Identify which cell holds the provided text, then report its (X, Y) central coordinate. 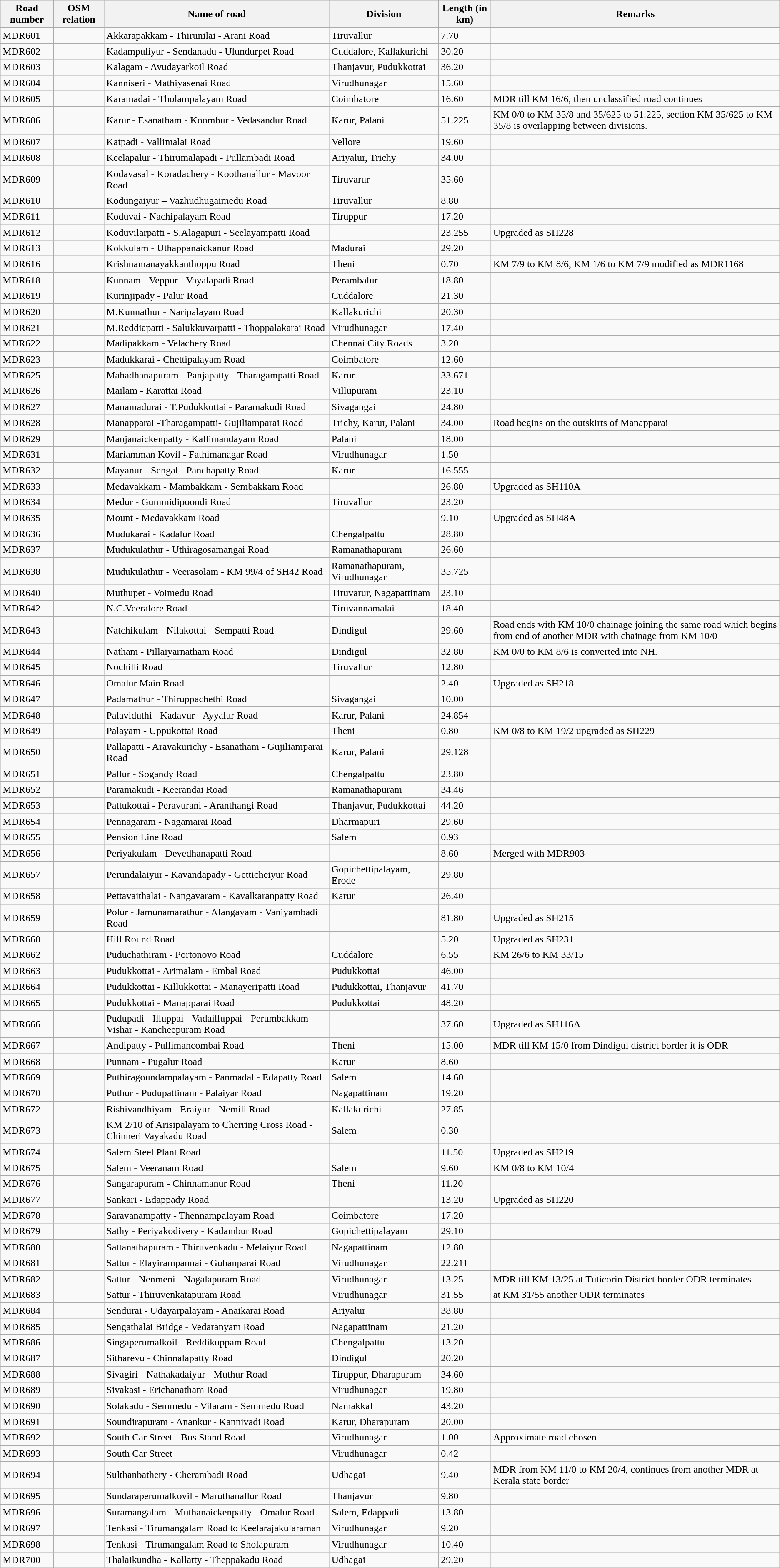
Salem Steel Plant Road (217, 1152)
MDR672 (27, 1109)
MDR684 (27, 1310)
21.30 (465, 296)
Pudukkottai - Manapparai Road (217, 1002)
KM 7/9 to KM 8/6, KM 1/6 to KM 7/9 modified as MDR1168 (635, 264)
Tiruvarur, Nagapattinam (384, 593)
24.854 (465, 715)
Andipatty - Pullimancombai Road (217, 1045)
Sangarapuram - Chinnamanur Road (217, 1184)
MDR658 (27, 896)
Karamadai - Tholampalayam Road (217, 99)
MDR601 (27, 35)
MDR620 (27, 312)
Upgraded as SH110A (635, 486)
Length (in km) (465, 14)
20.20 (465, 1358)
MDR626 (27, 391)
35.60 (465, 179)
36.20 (465, 67)
Gopichettipalayam, Erode (384, 874)
M.Reddiapatti - Salukkuvarpatti - Thoppalakarai Road (217, 328)
Manapparai -Tharagampatti- Gujiliamparai Road (217, 423)
MDR618 (27, 280)
23.20 (465, 502)
Medavakkam - Mambakkam - Sembakkam Road (217, 486)
Chennai City Roads (384, 343)
Upgraded as SH219 (635, 1152)
Pension Line Road (217, 837)
31.55 (465, 1295)
MDR692 (27, 1438)
MDR662 (27, 955)
Padamathur - Thiruppachethi Road (217, 699)
Villupuram (384, 391)
MDR627 (27, 407)
5.20 (465, 939)
11.20 (465, 1184)
Pudukkottai, Thanjavur (384, 987)
Pudukkottai - Killukkottai - Manayeripatti Road (217, 987)
Muthupet - Voimedu Road (217, 593)
MDR611 (27, 216)
Sattur - Thiruvenkatapuram Road (217, 1295)
17.40 (465, 328)
Rishivandhiyam - Eraiyur - Nemili Road (217, 1109)
Sathy - Periyakodivery - Kadambur Road (217, 1231)
MDR631 (27, 454)
15.00 (465, 1045)
MDR633 (27, 486)
Paramakudi - Keerandai Road (217, 790)
MDR610 (27, 200)
Sendurai - Udayarpalayam - Anaikarai Road (217, 1310)
MDR612 (27, 232)
N.C.Veeralore Road (217, 609)
10.00 (465, 699)
Mayanur - Sengal - Panchapatty Road (217, 470)
Mailam - Karattai Road (217, 391)
Name of road (217, 14)
MDR622 (27, 343)
21.20 (465, 1327)
Nochilli Road (217, 667)
15.60 (465, 83)
Sivakasi - Erichanatham Road (217, 1390)
Thanjavur (384, 1496)
Sivagiri - Nathakadaiyur - Muthur Road (217, 1374)
Akkarapakkam - Thirunilai - Arani Road (217, 35)
Approximate road chosen (635, 1438)
MDR666 (27, 1024)
Kanniseri - Mathiyasenai Road (217, 83)
MDR669 (27, 1077)
MDR650 (27, 752)
43.20 (465, 1406)
6.55 (465, 955)
18.00 (465, 438)
Madurai (384, 248)
MDR608 (27, 158)
Natchikulam - Nilakottai - Sempatti Road (217, 630)
Saravanampatty - Thennampalayam Road (217, 1215)
MDR613 (27, 248)
MDR680 (27, 1247)
MDR632 (27, 470)
Mudukulathur - Veerasolam - KM 99/4 of SH42 Road (217, 571)
Upgraded as SH48A (635, 518)
MDR635 (27, 518)
0.80 (465, 731)
MDR644 (27, 651)
MDR660 (27, 939)
22.211 (465, 1263)
MDR665 (27, 1002)
19.20 (465, 1093)
0.70 (465, 264)
MDR693 (27, 1453)
Division (384, 14)
Dharmapuri (384, 822)
2.40 (465, 683)
Kadampuliyur - Sendanadu - Ulundurpet Road (217, 51)
33.671 (465, 375)
KM 0/0 to KM 8/6 is converted into NH. (635, 651)
MDR609 (27, 179)
MDR654 (27, 822)
Sattur - Elayirampannai - Guhanparai Road (217, 1263)
Natham - Pillaiyarnatham Road (217, 651)
MDR652 (27, 790)
Road ends with KM 10/0 chainage joining the same road which begins from end of another MDR with chainage from KM 10/0 (635, 630)
M.Kunnathur - Naripalayam Road (217, 312)
Namakkal (384, 1406)
MDR685 (27, 1327)
Upgraded as SH231 (635, 939)
MDR642 (27, 609)
7.70 (465, 35)
Perundalaiyur - Kavandapady - Getticheiyur Road (217, 874)
Keelapalur - Thirumalapadi - Pullambadi Road (217, 158)
MDR683 (27, 1295)
MDR674 (27, 1152)
Ariyalur (384, 1310)
MDR602 (27, 51)
Perambalur (384, 280)
28.80 (465, 534)
MDR606 (27, 120)
19.80 (465, 1390)
Palani (384, 438)
Mahadhanapuram - Panjapatty - Tharagampatti Road (217, 375)
Sundaraperumalkovil - Maruthanallur Road (217, 1496)
MDR698 (27, 1544)
MDR616 (27, 264)
29.128 (465, 752)
1.50 (465, 454)
8.80 (465, 200)
Tiruppur (384, 216)
KM 0/8 to KM 10/4 (635, 1168)
Ramanathapuram, Virudhunagar (384, 571)
46.00 (465, 971)
12.60 (465, 359)
Kodungaiyur – Vazhudhugaimedu Road (217, 200)
Pallapatti - Aravakurichy - Esanatham - Gujiliamparai Road (217, 752)
MDR648 (27, 715)
Cuddalore, Kallakurichi (384, 51)
19.60 (465, 142)
Tenkasi - Tirumangalam Road to Keelarajakularaman (217, 1528)
Salem - Veeranam Road (217, 1168)
Mariamman Kovil - Fathimanagar Road (217, 454)
29.80 (465, 874)
MDR till KM 13/25 at Tuticorin District border ODR terminates (635, 1279)
32.80 (465, 651)
Manamadurai - T.Pudukkottai - Paramakudi Road (217, 407)
Tenkasi - Tirumangalam Road to Sholapuram (217, 1544)
Madipakkam - Velachery Road (217, 343)
South Car Street - Bus Stand Road (217, 1438)
at KM 31/55 another ODR terminates (635, 1295)
48.20 (465, 1002)
MDR667 (27, 1045)
37.60 (465, 1024)
MDR677 (27, 1200)
MDR640 (27, 593)
Upgraded as SH218 (635, 683)
MDR623 (27, 359)
0.42 (465, 1453)
Omalur Main Road (217, 683)
Suramangalam - Muthanaickenpatty - Omalur Road (217, 1512)
26.40 (465, 896)
Pattukottai - Peravurani - Aranthangi Road (217, 806)
Katpadi - Vallimalai Road (217, 142)
9.40 (465, 1475)
Mudukarai - Kadalur Road (217, 534)
30.20 (465, 51)
26.60 (465, 550)
18.40 (465, 609)
26.80 (465, 486)
Koduvai - Nachipalayam Road (217, 216)
Manjanaickenpatty - Kallimandayam Road (217, 438)
MDR676 (27, 1184)
MDR656 (27, 853)
MDR643 (27, 630)
MDR679 (27, 1231)
MDR682 (27, 1279)
Pallur - Sogandy Road (217, 774)
Sankari - Edappady Road (217, 1200)
Sengathalai Bridge - Vedaranyam Road (217, 1327)
Puthiragoundampalayam - Panmadal - Edapatty Road (217, 1077)
MDR688 (27, 1374)
10.40 (465, 1544)
51.225 (465, 120)
Palaviduthi - Kadavur - Ayyalur Road (217, 715)
MDR619 (27, 296)
Pudukkottai - Arimalam - Embal Road (217, 971)
Hill Round Road (217, 939)
23.80 (465, 774)
MDR605 (27, 99)
MDR603 (27, 67)
Upgraded as SH228 (635, 232)
13.25 (465, 1279)
3.20 (465, 343)
Gopichettipalayam (384, 1231)
MDR653 (27, 806)
Pudupadi - Illuppai - Vadailluppai - Perumbakkam - Vishar - Kancheepuram Road (217, 1024)
11.50 (465, 1152)
MDR678 (27, 1215)
24.80 (465, 407)
0.30 (465, 1130)
35.725 (465, 571)
Mount - Medavakkam Road (217, 518)
Solakadu - Semmedu - Vilaram - Semmedu Road (217, 1406)
MDR687 (27, 1358)
Karur - Esanatham - Koombur - Vedasandur Road (217, 120)
Road begins on the outskirts of Manapparai (635, 423)
Sitharevu - Chinnalapatty Road (217, 1358)
MDR607 (27, 142)
Salem, Edappadi (384, 1512)
MDR655 (27, 837)
Upgraded as SH220 (635, 1200)
Remarks (635, 14)
Sulthanbathery - Cherambadi Road (217, 1475)
16.60 (465, 99)
16.555 (465, 470)
Karur, Dharapuram (384, 1422)
MDR695 (27, 1496)
Mudukulathur - Uthiragosamangai Road (217, 550)
MDR645 (27, 667)
Trichy, Karur, Palani (384, 423)
KM 0/8 to KM 19/2 upgraded as SH229 (635, 731)
34.46 (465, 790)
MDR670 (27, 1093)
MDR673 (27, 1130)
Sattanathapuram - Thiruvenkadu - Melaiyur Road (217, 1247)
MDR694 (27, 1475)
9.20 (465, 1528)
Medur - Gummidipoondi Road (217, 502)
KM 0/0 to KM 35/8 and 35/625 to 51.225, section KM 35/625 to KM 35/8 is overlapping between divisions. (635, 120)
Kurinjipady - Palur Road (217, 296)
0.93 (465, 837)
MDR651 (27, 774)
38.80 (465, 1310)
Road number (27, 14)
MDR689 (27, 1390)
Pettavaithalai - Nangavaram - Kavalkaranpatty Road (217, 896)
9.60 (465, 1168)
MDR663 (27, 971)
Upgraded as SH215 (635, 918)
Puduchathiram - Portonovo Road (217, 955)
44.20 (465, 806)
MDR668 (27, 1062)
MDR697 (27, 1528)
MDR681 (27, 1263)
Koduvilarpatti - S.Alagapuri - Seelayampatti Road (217, 232)
81.80 (465, 918)
MDR646 (27, 683)
29.10 (465, 1231)
MDR686 (27, 1343)
MDR till KM 15/0 from Dindigul district border it is ODR (635, 1045)
MDR629 (27, 438)
Polur - Jamunamarathur - Alangayam - Vaniyambadi Road (217, 918)
Palayam - Uppukottai Road (217, 731)
Kunnam - Veppur - Vayalapadi Road (217, 280)
Singaperumalkoil - Reddikuppam Road (217, 1343)
14.60 (465, 1077)
Sattur - Nenmeni - Nagalapuram Road (217, 1279)
23.255 (465, 232)
Tiruvannamalai (384, 609)
1.00 (465, 1438)
South Car Street (217, 1453)
KM 26/6 to KM 33/15 (635, 955)
Thalaikundha - Kallatty - Theppakadu Road (217, 1560)
Kalagam - Avudayarkoil Road (217, 67)
Ariyalur, Trichy (384, 158)
9.10 (465, 518)
MDR638 (27, 571)
Kokkulam - Uthappanaickanur Road (217, 248)
MDR649 (27, 731)
MDR664 (27, 987)
Periyakulam - Devedhanapatti Road (217, 853)
MDR637 (27, 550)
MDR657 (27, 874)
MDR604 (27, 83)
Soundirapuram - Anankur - Kannivadi Road (217, 1422)
20.00 (465, 1422)
Punnam - Pugalur Road (217, 1062)
Kodavasal - Koradachery - Koothanallur - Mavoor Road (217, 179)
MDR647 (27, 699)
MDR675 (27, 1168)
Vellore (384, 142)
KM 2/10 of Arisipalayam to Cherring Cross Road - Chinneri Vayakadu Road (217, 1130)
MDR696 (27, 1512)
MDR659 (27, 918)
Upgraded as SH116A (635, 1024)
Tiruppur, Dharapuram (384, 1374)
OSM relation (78, 14)
Pennagaram - Nagamarai Road (217, 822)
MDR636 (27, 534)
Merged with MDR903 (635, 853)
41.70 (465, 987)
MDR634 (27, 502)
20.30 (465, 312)
Puthur - Pudupattinam - Palaiyar Road (217, 1093)
MDR690 (27, 1406)
MDR from KM 11/0 to KM 20/4, continues from another MDR at Kerala state border (635, 1475)
27.85 (465, 1109)
MDR628 (27, 423)
Tiruvarur (384, 179)
9.80 (465, 1496)
34.60 (465, 1374)
MDR till KM 16/6, then unclassified road continues (635, 99)
MDR621 (27, 328)
MDR700 (27, 1560)
Krishnamanayakkanthoppu Road (217, 264)
18.80 (465, 280)
MDR625 (27, 375)
MDR691 (27, 1422)
13.80 (465, 1512)
Madukkarai - Chettipalayam Road (217, 359)
